From the cell containing the given text, extract its center point as (X, Y) coordinate. 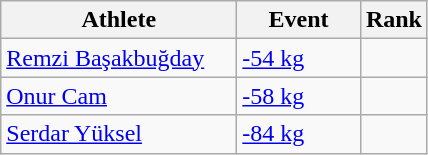
Athlete (119, 20)
Rank (394, 20)
Remzi Başakbuğday (119, 58)
Serdar Yüksel (119, 134)
-58 kg (299, 96)
Onur Cam (119, 96)
-54 kg (299, 58)
Event (299, 20)
-84 kg (299, 134)
